Extract the (x, y) coordinate from the center of the cell holding the provided text.  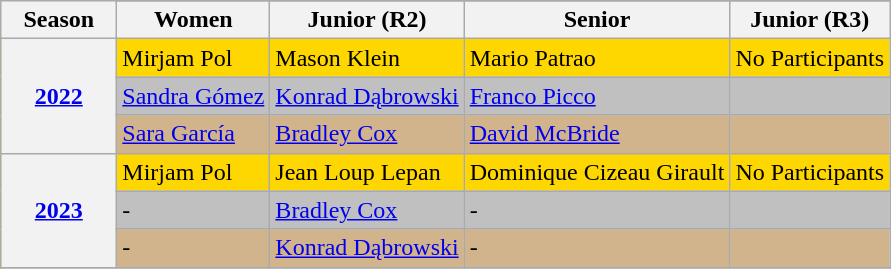
Dominique Cizeau Girault (597, 172)
Jean Loup Lepan (367, 172)
Season (59, 20)
Junior (R2) (367, 20)
Mason Klein (367, 58)
2022 (59, 96)
2023 (59, 210)
Sara García (194, 134)
Women (194, 20)
Senior (597, 20)
Franco Picco (597, 96)
David McBride (597, 134)
Junior (R3) (810, 20)
Mario Patrao (597, 58)
Sandra Gómez (194, 96)
